Determine the [x, y] coordinate at the center of the cell enclosing the given text.  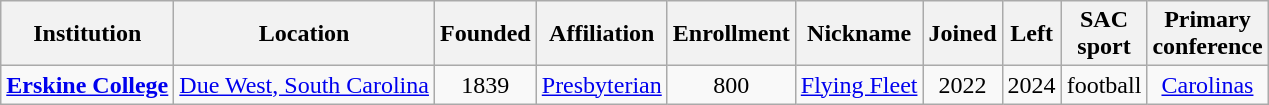
800 [731, 85]
Due West, South Carolina [304, 85]
Carolinas [1208, 85]
Joined [962, 34]
Founded [485, 34]
1839 [485, 85]
SACsport [1104, 34]
Location [304, 34]
Flying Fleet [859, 85]
Enrollment [731, 34]
Presbyterian [602, 85]
Institution [88, 34]
Left [1032, 34]
Primaryconference [1208, 34]
Erskine College [88, 85]
Affiliation [602, 34]
football [1104, 85]
2024 [1032, 85]
Nickname [859, 34]
2022 [962, 85]
